Identify which cell holds the provided text, then report its (X, Y) central coordinate. 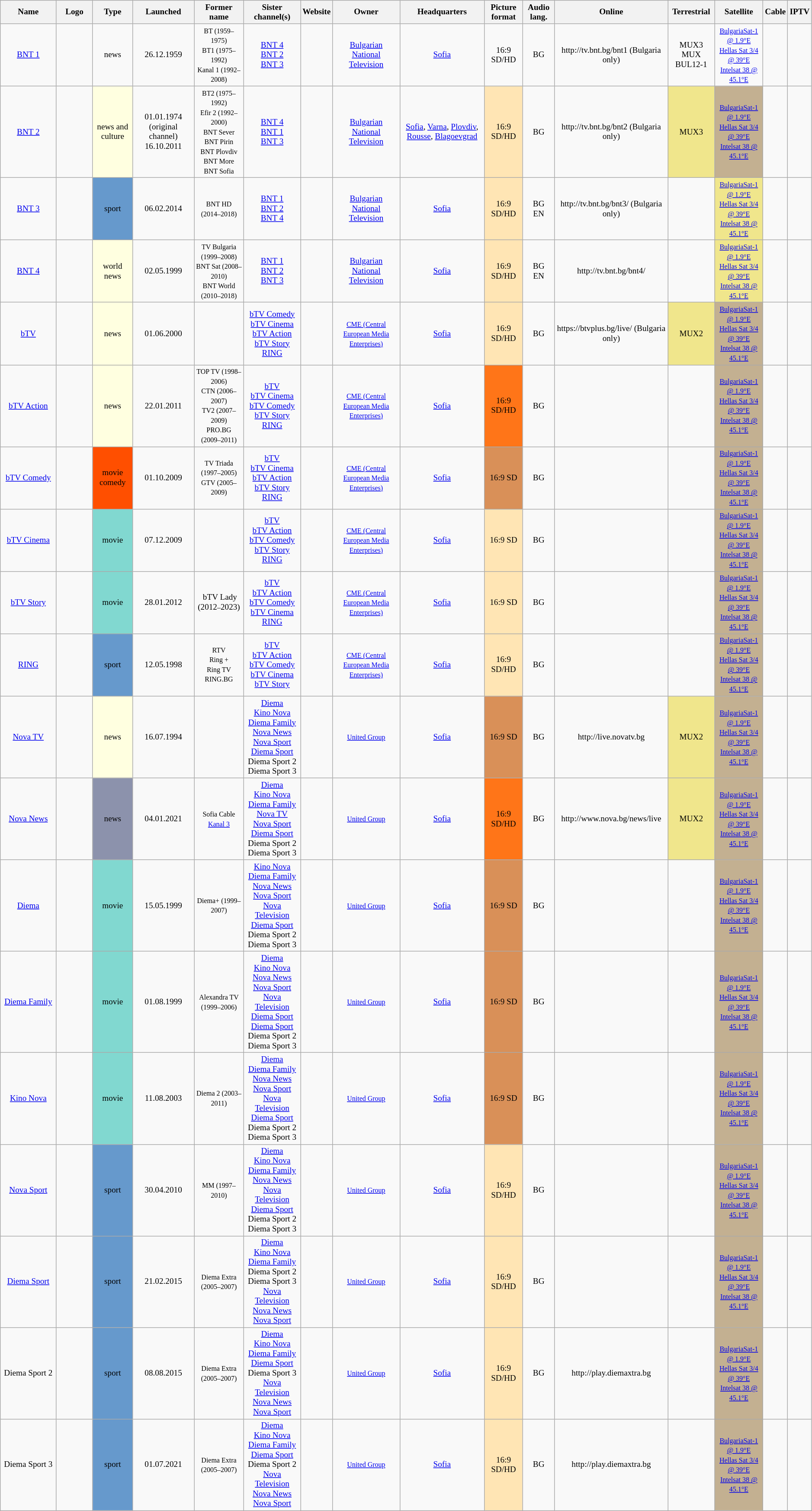
Sofia CableKanal 3 (219, 819)
21.02.2015 (164, 1282)
BNT 2 (29, 132)
11.08.2003 (164, 1099)
ММ (1997–2010) (219, 1190)
DiemaKino NovaDiema FamilyNova TVNova SportDiema SportDiema Sport 2Diema Sport 3 (272, 819)
bTV ComedybTV CinemabTV ActionbTV StoryRING (272, 334)
01.01.1974 (original channel)16.10.2011 (164, 132)
http://tv.bnt.bg/bnt4/ (611, 271)
Launched (164, 12)
BNT 4BNT 2BNT 3 (272, 55)
DiemaKino NovaDiema FamilyNova NewsNova TelevisionDiema SportDiema Sport 2Diema Sport 3 (272, 1190)
BNT 1BNT 2BNT 4 (272, 209)
04.01.2021 (164, 819)
RING (29, 665)
Diema (29, 906)
http://live.novatv.bg (611, 737)
Name (29, 12)
Diema Sport 3 (29, 1465)
DiemaKino NovaDiema FamilyDiema Sport 2Diema Sport 3Nova TelevisionNova NewsNova Sport (272, 1282)
bTV Lady (2012–2023) (219, 602)
bTV Comedy (29, 478)
Owner (366, 12)
Sister channel(s) (272, 12)
Terrestrial (691, 12)
02.05.1999 (164, 271)
Former name (219, 12)
bTVbTV ActionbTV ComedybTV StoryRING (272, 540)
Diema 2 (2003–2011) (219, 1099)
Cable (775, 12)
Sofia, Varna, Plovdiv, Rousse, Blagoevgrad (442, 132)
Type (112, 12)
BNT 1BNT 2BNT 3 (272, 271)
01.10.2009 (164, 478)
world news (112, 271)
Nova TV (29, 737)
Online (611, 12)
DiemaKino NovaNova NewsNova SportNova TelevisionDiema Sport Diema SportDiema Sport 2Diema Sport 3 (272, 1002)
TV Triada (1997–2005)GTV (2005–2009) (219, 478)
bTVbTV CinemabTV ActionbTV StoryRING (272, 478)
BТ2 (1975–1992) Efir 2 (1992–2000) BNT Sever BNT Pirin BNT Plovdiv BNT More BNT Sofia (219, 132)
Diema Sport (29, 1282)
01.06.2000 (164, 334)
07.12.2009 (164, 540)
Nova Sport (29, 1190)
bTVbTV ActionbTV ComedybTV CinemaRING (272, 602)
Picture format (504, 12)
30.04.2010 (164, 1190)
Nova News (29, 819)
Diema Sport 2 (29, 1373)
DiemaKino NovaDiema FamilyDiema SportDiema Sport 3Nova TelevisionNova NewsNova Sport (272, 1373)
Kino Nova (29, 1099)
DiemaDiema FamilyNova NewsNova SportNova TelevisionDiema SportDiema Sport 2Diema Sport 3 (272, 1099)
RTVRing +Ring TVRING.BG (219, 665)
http://tv.bnt.bg/bnt3/ (Bulgaria only) (611, 209)
06.02.2014 (164, 209)
12.05.1998 (164, 665)
bTV Story (29, 602)
BNT 1 (29, 55)
Satellite (739, 12)
bTV Cinema (29, 540)
news and culture (112, 132)
01.08.1999 (164, 1002)
BT (1959–1975) BT1 (1975–1992) Kanal 1 (1992–2008) (219, 55)
TV Bulgaria (1999–2008) BNT Sat (2008–2010) BNT World (2010–2018) (219, 271)
DiemaKino NovaDiema FamilyNova NewsNova SportDiema SportDiema Sport 2Diema Sport 3 (272, 737)
28.01.2012 (164, 602)
http://tv.bnt.bg/bnt2 (Bulgaria only) (611, 132)
BNT 3 (29, 209)
http://www.nova.bg/news/live (611, 819)
BNT 4 (29, 271)
Audio lang. (539, 12)
TOP TV (1998–2006) CTN (2006–2007)TV2 (2007–2009) PRO.BG (2009–2011) (219, 406)
BNT HD (2014–2018) (219, 209)
MUX3 (691, 132)
DiemaKino NovaDiema Family Diema SportDiema Sport 2Nova TelevisionNova NewsNova Sport (272, 1465)
26.12.1959 (164, 55)
bTV Action (29, 406)
16.07.1994 (164, 737)
08.08.2015 (164, 1373)
Logo (74, 12)
Headquarters (442, 12)
bTVbTV ActionbTV ComedybTV CinemabTV Story (272, 665)
Diema Family (29, 1002)
Diema+ (1999–2007) (219, 906)
moviecomedy (112, 478)
http://tv.bnt.bg/bnt1 (Bulgaria only) (611, 55)
bTVbTV CinemabTV ComedybTV StoryRING (272, 406)
BNT 4BNT 1BNT 3 (272, 132)
bTV (29, 334)
IPTV (799, 12)
Kino NovaDiema FamilyNova NewsNova SportNova TelevisionDiema SportDiema Sport 2Diema Sport 3 (272, 906)
MUX3MUX BUL12-1 (691, 55)
Alexandra TV (1999–2006) (219, 1002)
22.01.2011 (164, 406)
https://btvplus.bg/live/ (Bulgaria only) (611, 334)
01.07.2021 (164, 1465)
Website (317, 12)
15.05.1999 (164, 906)
